Determine the [X, Y] coordinate at the center of the cell enclosing the given text.  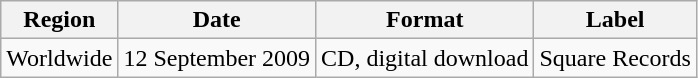
Region [60, 20]
Label [615, 20]
Worldwide [60, 58]
Date [217, 20]
Square Records [615, 58]
CD, digital download [425, 58]
Format [425, 20]
12 September 2009 [217, 58]
